Return [x, y] of the center of cell containing provided text 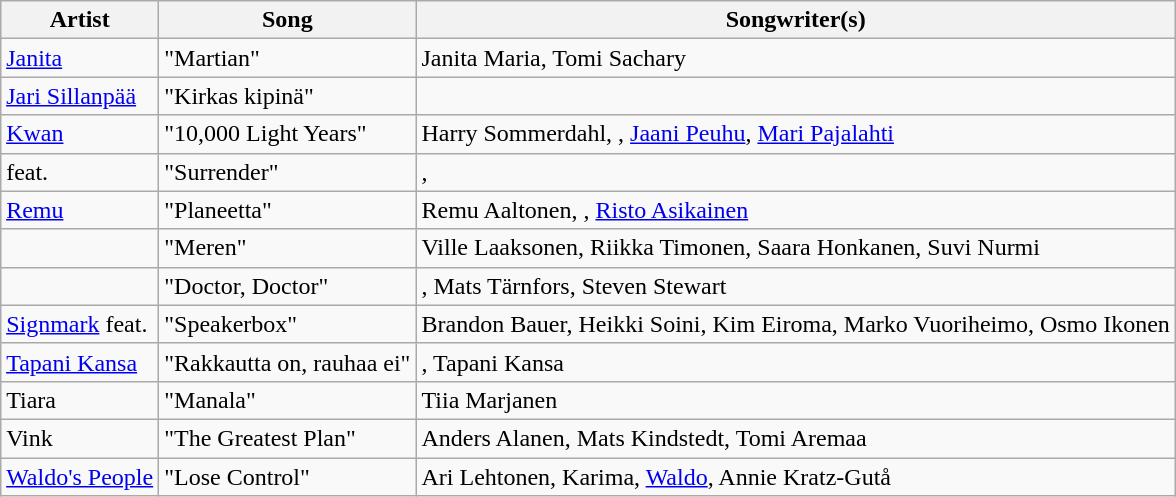
Janita [80, 58]
Remu [80, 210]
Song [288, 20]
"Kirkas kipinä" [288, 96]
Vink [80, 438]
Tiia Marjanen [796, 400]
Janita Maria, Tomi Sachary [796, 58]
"Doctor, Doctor" [288, 286]
Signmark feat. [80, 324]
Tapani Kansa [80, 362]
Anders Alanen, Mats Kindstedt, Tomi Aremaa [796, 438]
Ari Lehtonen, Karima, Waldo, Annie Kratz-Gutå [796, 477]
Tiara [80, 400]
Waldo's People [80, 477]
"Manala" [288, 400]
Harry Sommerdahl, , Jaani Peuhu, Mari Pajalahti [796, 134]
Ville Laaksonen, Riikka Timonen, Saara Honkanen, Suvi Nurmi [796, 248]
"Meren" [288, 248]
Jari Sillanpää [80, 96]
Remu Aaltonen, , Risto Asikainen [796, 210]
feat. [80, 172]
"Rakkautta on, rauhaa ei" [288, 362]
"Surrender" [288, 172]
Brandon Bauer, Heikki Soini, Kim Eiroma, Marko Vuoriheimo, Osmo Ikonen [796, 324]
"Martian" [288, 58]
"The Greatest Plan" [288, 438]
Kwan [80, 134]
, [796, 172]
, Tapani Kansa [796, 362]
, Mats Tärnfors, Steven Stewart [796, 286]
"10,000 Light Years" [288, 134]
Songwriter(s) [796, 20]
"Lose Control" [288, 477]
"Planeetta" [288, 210]
Artist [80, 20]
"Speakerbox" [288, 324]
